From the cell containing the given text, extract its center point as (x, y) coordinate. 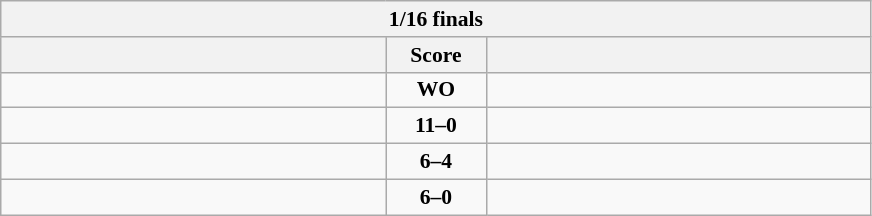
11–0 (436, 126)
6–4 (436, 162)
1/16 finals (436, 19)
Score (436, 55)
WO (436, 90)
6–0 (436, 197)
